Pinpoint the cell where the given text exists, returning its (X, Y) midpoint coordinate. 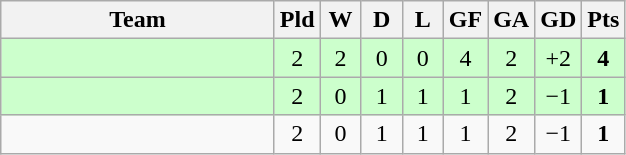
L (422, 20)
Team (138, 20)
Pts (604, 20)
+2 (558, 58)
GA (512, 20)
W (340, 20)
GF (465, 20)
Pld (297, 20)
D (382, 20)
GD (558, 20)
